For the text-containing cell, return its midpoint in (x, y) coordinate format. 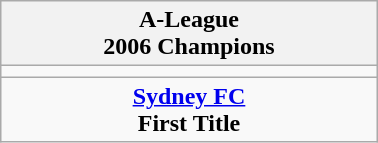
A-League2006 Champions (189, 34)
Sydney FCFirst Title (189, 110)
